Output the (X, Y) coordinate of the center of the cell containing the given text.  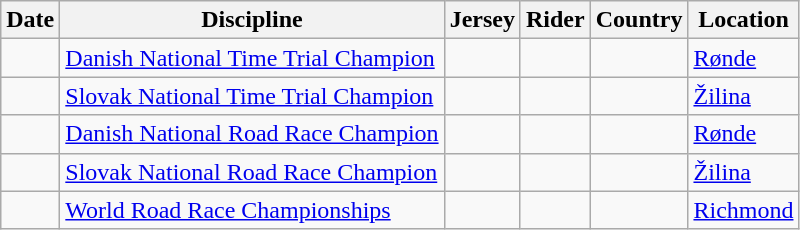
Rider (555, 20)
Location (744, 20)
Date (30, 20)
Danish National Road Race Champion (252, 134)
Danish National Time Trial Champion (252, 58)
Country (639, 20)
Slovak National Road Race Champion (252, 172)
Jersey (482, 20)
Richmond (744, 210)
Slovak National Time Trial Champion (252, 96)
World Road Race Championships (252, 210)
Discipline (252, 20)
